Capture the cell that displays the provided text and extract its (x, y) central coordinate. 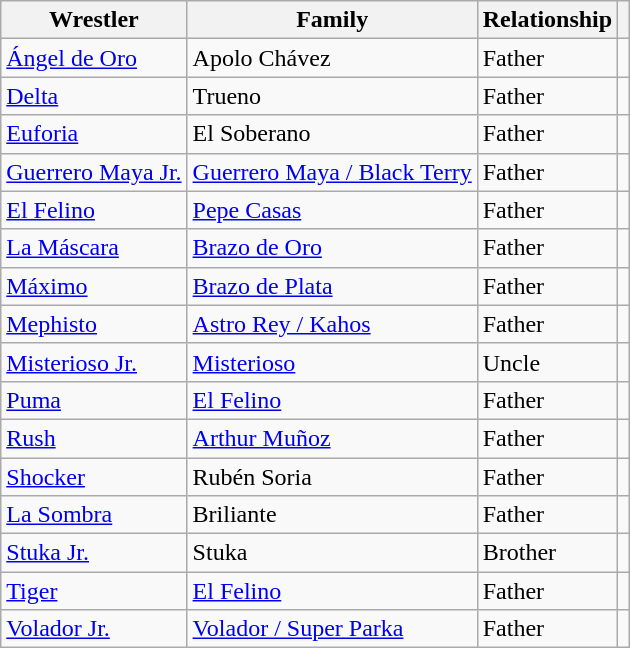
Arthur Muñoz (332, 438)
Volador Jr. (94, 629)
Rush (94, 438)
Máximo (94, 286)
Brazo de Oro (332, 248)
Delta (94, 96)
Brazo de Plata (332, 286)
Shocker (94, 477)
Briliante (332, 515)
Misterioso (332, 362)
Uncle (547, 362)
Euforia (94, 134)
La Sombra (94, 515)
Family (332, 20)
Apolo Chávez (332, 58)
Trueno (332, 96)
Misterioso Jr. (94, 362)
Ángel de Oro (94, 58)
Brother (547, 553)
Guerrero Maya Jr. (94, 172)
Mephisto (94, 324)
Relationship (547, 20)
Guerrero Maya / Black Terry (332, 172)
Pepe Casas (332, 210)
Stuka Jr. (94, 553)
Wrestler (94, 20)
Puma (94, 400)
Volador / Super Parka (332, 629)
Stuka (332, 553)
Astro Rey / Kahos (332, 324)
Tiger (94, 591)
Rubén Soria (332, 477)
La Máscara (94, 248)
El Soberano (332, 134)
